Capture the cell that displays the provided text and extract its (X, Y) central coordinate. 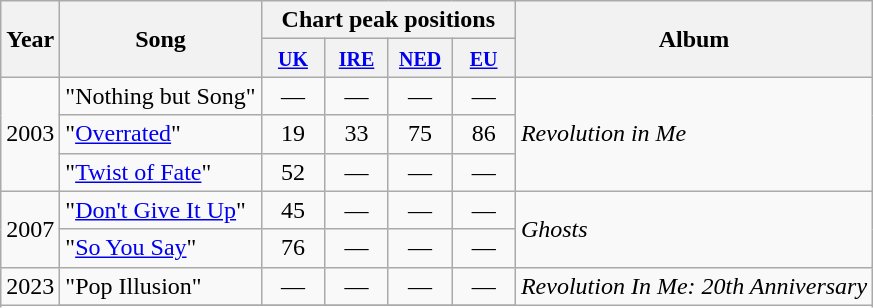
Song (160, 39)
"So You Say" (160, 248)
IRE (357, 58)
"Pop Illusion" (160, 286)
76 (293, 248)
Revolution in Me (694, 134)
"Overrated" (160, 134)
Ghosts (694, 229)
NED (420, 58)
33 (357, 134)
UK (293, 58)
75 (420, 134)
19 (293, 134)
Album (694, 39)
2007 (30, 229)
2003 (30, 134)
"Twist of Fate" (160, 172)
86 (484, 134)
"Don't Give It Up" (160, 210)
2023 (30, 286)
52 (293, 172)
"Nothing but Song" (160, 96)
Year (30, 39)
EU (484, 58)
Revolution In Me: 20th Anniversary (694, 286)
45 (293, 210)
Chart peak positions (388, 20)
